Scan for the cell matching the given text and deliver its (X, Y) coordinate at center. 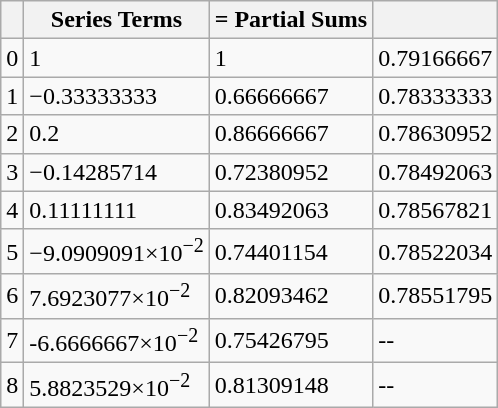
−0.14285714 (116, 172)
0.74401154 (290, 252)
0.2 (116, 134)
0.83492063 (290, 210)
0.78567821 (436, 210)
0.78522034 (436, 252)
0.86666667 (290, 134)
0.79166667 (436, 58)
0.66666667 (290, 96)
0.75426795 (290, 340)
0 (12, 58)
7 (12, 340)
6 (12, 296)
0.78333333 (436, 96)
5 (12, 252)
7.6923077×10−2 (116, 296)
0.78551795 (436, 296)
0.72380952 (290, 172)
5.8823529×10−2 (116, 386)
0.11111111 (116, 210)
Series Terms (116, 20)
0.81309148 (290, 386)
−0.33333333 (116, 96)
= Partial Sums (290, 20)
−9.0909091×10−2 (116, 252)
-6.6666667×10−2 (116, 340)
0.78630952 (436, 134)
0.78492063 (436, 172)
0.82093462 (290, 296)
8 (12, 386)
4 (12, 210)
3 (12, 172)
2 (12, 134)
